Output the [X, Y] coordinate of the center of the cell containing the given text.  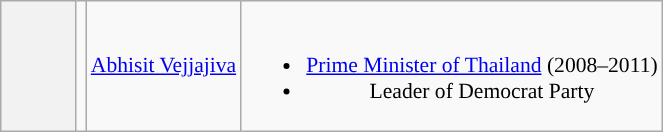
Abhisit Vejjajiva [164, 66]
Prime Minister of Thailand (2008–2011)Leader of Democrat Party [452, 66]
